Scan for the cell matching the given text and deliver its (X, Y) coordinate at center. 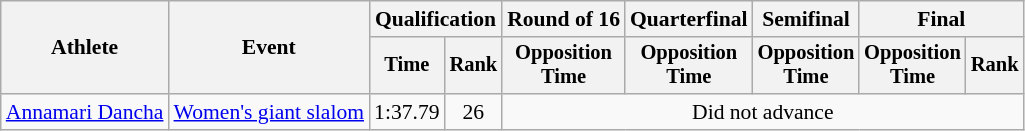
Athlete (85, 48)
Qualification (436, 19)
Semifinal (806, 19)
Did not advance (762, 112)
1:37.79 (406, 112)
Final (941, 19)
26 (474, 112)
Round of 16 (564, 19)
Event (270, 48)
Women's giant slalom (270, 112)
Time (406, 66)
Annamari Dancha (85, 112)
Quarterfinal (689, 19)
